Capture the cell that displays the provided text and extract its [x, y] central coordinate. 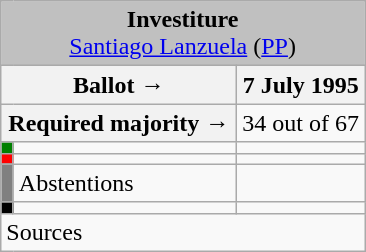
Abstentions [125, 183]
Required majority → [119, 123]
Sources [183, 232]
7 July 1995 [301, 85]
Ballot → [119, 85]
34 out of 67 [301, 123]
InvestitureSantiago Lanzuela (PP) [183, 34]
